Extract the [x, y] coordinate from the center of the cell holding the provided text.  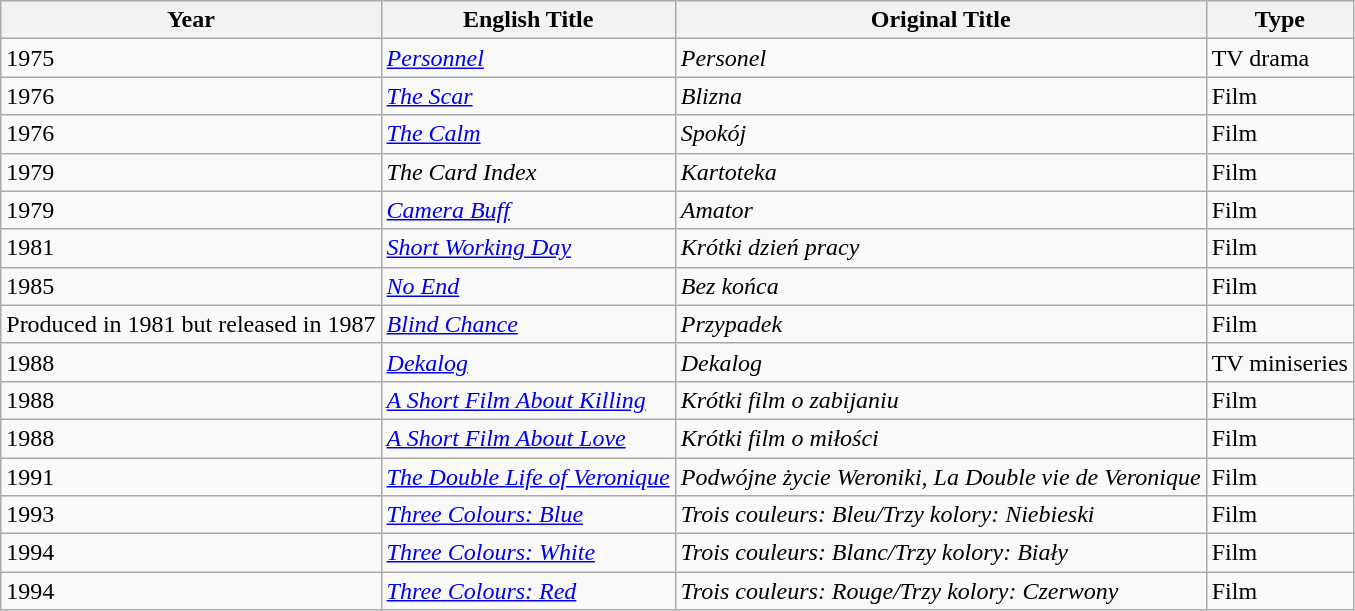
Type [1280, 20]
A Short Film About Love [528, 438]
Short Working Day [528, 248]
Camera Buff [528, 210]
1985 [191, 286]
Produced in 1981 but released in 1987 [191, 324]
Year [191, 20]
Personnel [528, 58]
The Calm [528, 134]
Blind Chance [528, 324]
Three Colours: Red [528, 591]
1993 [191, 515]
Podwójne życie Weroniki, La Double vie de Veronique [940, 477]
TV miniseries [1280, 362]
Przypadek [940, 324]
No End [528, 286]
Kartoteka [940, 172]
Krótki film o zabijaniu [940, 400]
Three Colours: White [528, 553]
The Double Life of Veronique [528, 477]
A Short Film About Killing [528, 400]
1981 [191, 248]
Bez końca [940, 286]
Krótki dzień pracy [940, 248]
Blizna [940, 96]
Trois couleurs: Bleu/Trzy kolory: Niebieski [940, 515]
1975 [191, 58]
TV drama [1280, 58]
English Title [528, 20]
Spokój [940, 134]
Three Colours: Blue [528, 515]
The Scar [528, 96]
1991 [191, 477]
Krótki film o miłości [940, 438]
Original Title [940, 20]
Trois couleurs: Blanc/Trzy kolory: Biały [940, 553]
The Card Index [528, 172]
Amator [940, 210]
Personel [940, 58]
Trois couleurs: Rouge/Trzy kolory: Czerwony [940, 591]
